Return the (X, Y) coordinate for the center point of the cell that contains the specified text.  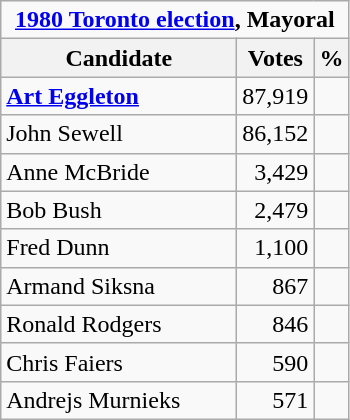
Armand Siksna (119, 286)
846 (276, 324)
Anne McBride (119, 172)
Art Eggleton (119, 96)
2,479 (276, 210)
867 (276, 286)
571 (276, 400)
Chris Faiers (119, 362)
Andrejs Murnieks (119, 400)
John Sewell (119, 134)
1980 Toronto election, Mayoral (175, 20)
86,152 (276, 134)
Ronald Rodgers (119, 324)
Bob Bush (119, 210)
87,919 (276, 96)
1,100 (276, 248)
Votes (276, 58)
3,429 (276, 172)
Fred Dunn (119, 248)
Candidate (119, 58)
590 (276, 362)
% (332, 58)
